Capture the cell that displays the provided text and extract its [X, Y] central coordinate. 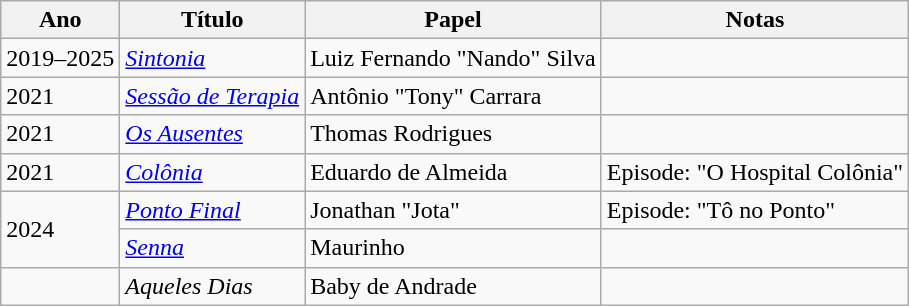
Notas [754, 20]
Jonathan "Jota" [454, 210]
Papel [454, 20]
Thomas Rodrigues [454, 134]
Episode: "Tô no Ponto" [754, 210]
Antônio "Tony" Carrara [454, 96]
Colônia [212, 172]
Ponto Final [212, 210]
Luiz Fernando "Nando" Silva [454, 58]
Aqueles Dias [212, 286]
Sintonia [212, 58]
2024 [60, 229]
Sessão de Terapia [212, 96]
Ano [60, 20]
Baby de Andrade [454, 286]
Senna [212, 248]
Título [212, 20]
Eduardo de Almeida [454, 172]
Maurinho [454, 248]
Episode: "O Hospital Colônia" [754, 172]
2019–2025 [60, 58]
Os Ausentes [212, 134]
